Determine the [X, Y] coordinate at the center of the cell enclosing the given text.  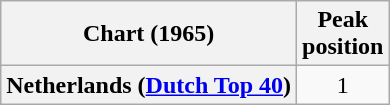
1 [343, 85]
Peakposition [343, 34]
Netherlands (Dutch Top 40) [149, 85]
Chart (1965) [149, 34]
